Output the (x, y) coordinate of the center of the cell containing the given text.  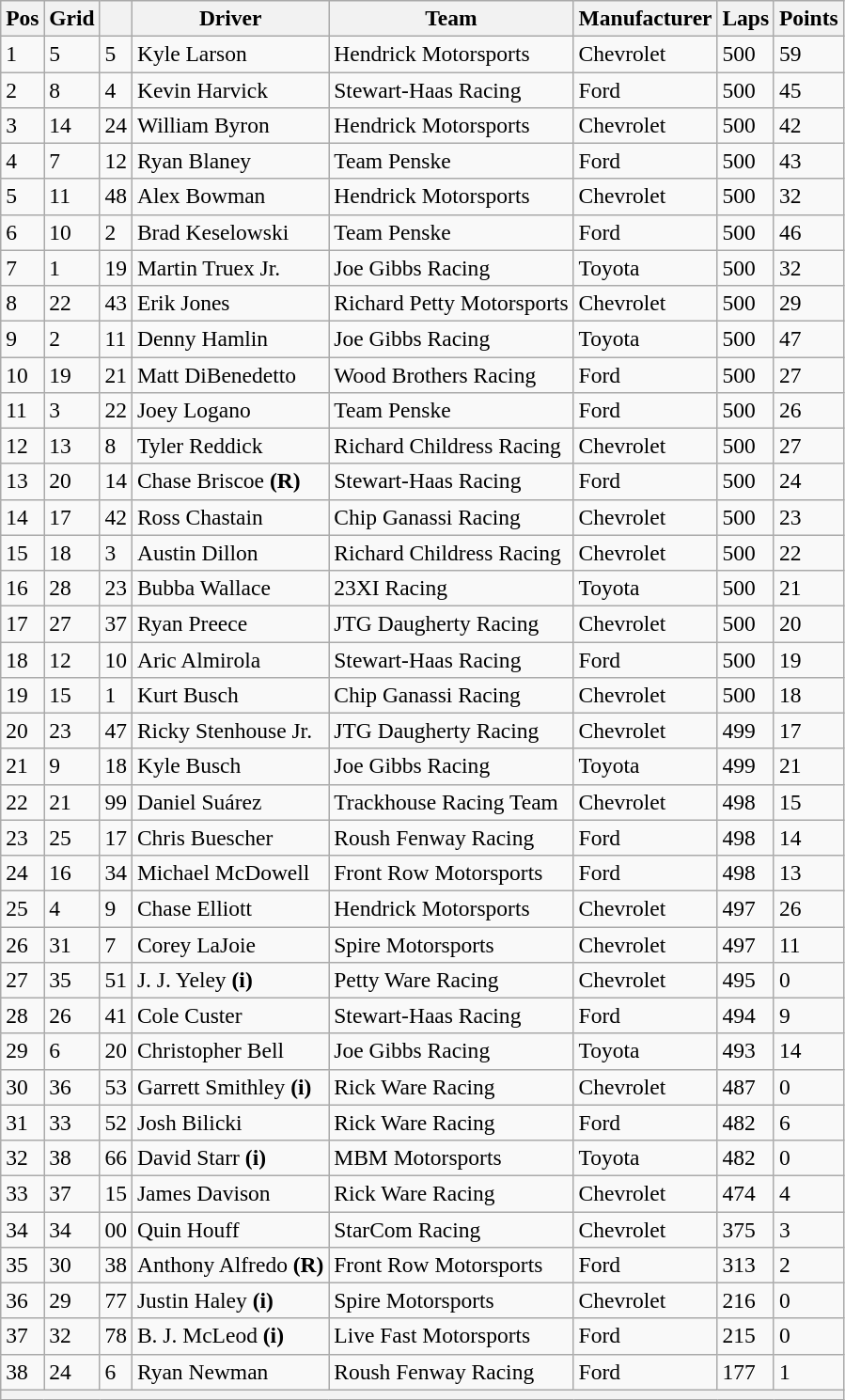
Justin Haley (i) (229, 1300)
495 (746, 980)
Chris Buescher (229, 838)
493 (746, 1051)
Laps (746, 18)
99 (116, 802)
Denny Hamlin (229, 338)
Austin Dillon (229, 553)
Points (808, 18)
53 (116, 1087)
59 (808, 54)
Richard Petty Motorsports (451, 303)
Pos (23, 18)
77 (116, 1300)
Joey Logano (229, 410)
StarCom Racing (451, 1229)
Kurt Busch (229, 695)
Michael McDowell (229, 873)
Daniel Suárez (229, 802)
46 (808, 232)
23XI Racing (451, 588)
215 (746, 1336)
James Davison (229, 1193)
494 (746, 1015)
Garrett Smithley (i) (229, 1087)
177 (746, 1372)
B. J. McLeod (i) (229, 1336)
Chase Briscoe (R) (229, 481)
Driver (229, 18)
487 (746, 1087)
Ryan Newman (229, 1372)
Bubba Wallace (229, 588)
Christopher Bell (229, 1051)
Ryan Preece (229, 623)
MBM Motorsports (451, 1157)
52 (116, 1123)
David Starr (i) (229, 1157)
William Byron (229, 125)
Erik Jones (229, 303)
00 (116, 1229)
Kyle Larson (229, 54)
Trackhouse Racing Team (451, 802)
375 (746, 1229)
Kyle Busch (229, 766)
51 (116, 980)
Grid (71, 18)
Martin Truex Jr. (229, 268)
Live Fast Motorsports (451, 1336)
Petty Ware Racing (451, 980)
48 (116, 197)
Corey LaJoie (229, 944)
Ross Chastain (229, 517)
Manufacturer (645, 18)
Quin Houff (229, 1229)
66 (116, 1157)
Cole Custer (229, 1015)
Josh Bilicki (229, 1123)
Team (451, 18)
Ricky Stenhouse Jr. (229, 731)
216 (746, 1300)
Brad Keselowski (229, 232)
Tyler Reddick (229, 446)
Aric Almirola (229, 659)
Matt DiBenedetto (229, 374)
Wood Brothers Racing (451, 374)
Chase Elliott (229, 908)
41 (116, 1015)
Kevin Harvick (229, 89)
45 (808, 89)
313 (746, 1265)
474 (746, 1193)
J. J. Yeley (i) (229, 980)
Anthony Alfredo (R) (229, 1265)
78 (116, 1336)
Alex Bowman (229, 197)
Ryan Blaney (229, 161)
